From the cell containing the given text, extract its center point as (x, y) coordinate. 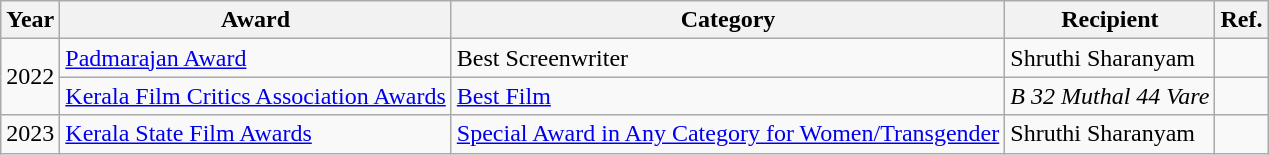
Year (30, 20)
Special Award in Any Category for Women/Transgender (728, 134)
Ref. (1242, 20)
Kerala Film Critics Association Awards (256, 96)
2022 (30, 77)
Best Screenwriter (728, 58)
Padmarajan Award (256, 58)
Award (256, 20)
Best Film (728, 96)
B 32 Muthal 44 Vare (1110, 96)
2023 (30, 134)
Category (728, 20)
Kerala State Film Awards (256, 134)
Recipient (1110, 20)
